Output the (x, y) coordinate of the center of the cell containing the given text.  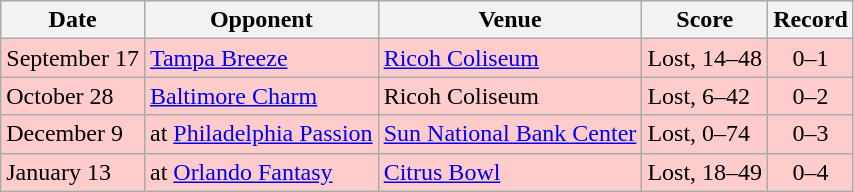
Lost, 0–74 (705, 134)
at Orlando Fantasy (261, 172)
Lost, 6–42 (705, 96)
0–2 (811, 96)
Venue (510, 20)
0–4 (811, 172)
Score (705, 20)
October 28 (73, 96)
Citrus Bowl (510, 172)
Opponent (261, 20)
Record (811, 20)
Lost, 18–49 (705, 172)
at Philadelphia Passion (261, 134)
0–1 (811, 58)
September 17 (73, 58)
Sun National Bank Center (510, 134)
January 13 (73, 172)
Lost, 14–48 (705, 58)
Tampa Breeze (261, 58)
December 9 (73, 134)
0–3 (811, 134)
Baltimore Charm (261, 96)
Date (73, 20)
